Locate the cell with the specified text and output its (x, y) center coordinate. 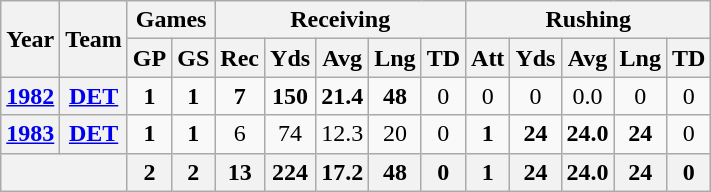
20 (395, 134)
224 (290, 172)
7 (240, 96)
Rec (240, 58)
Receiving (340, 20)
GP (149, 58)
21.4 (342, 96)
6 (240, 134)
12.3 (342, 134)
1982 (30, 96)
Team (94, 39)
13 (240, 172)
1983 (30, 134)
Att (488, 58)
17.2 (342, 172)
Rushing (588, 20)
74 (290, 134)
GS (194, 58)
Games (170, 20)
0.0 (588, 96)
Year (30, 39)
150 (290, 96)
